From the cell containing the given text, extract its center point as (x, y) coordinate. 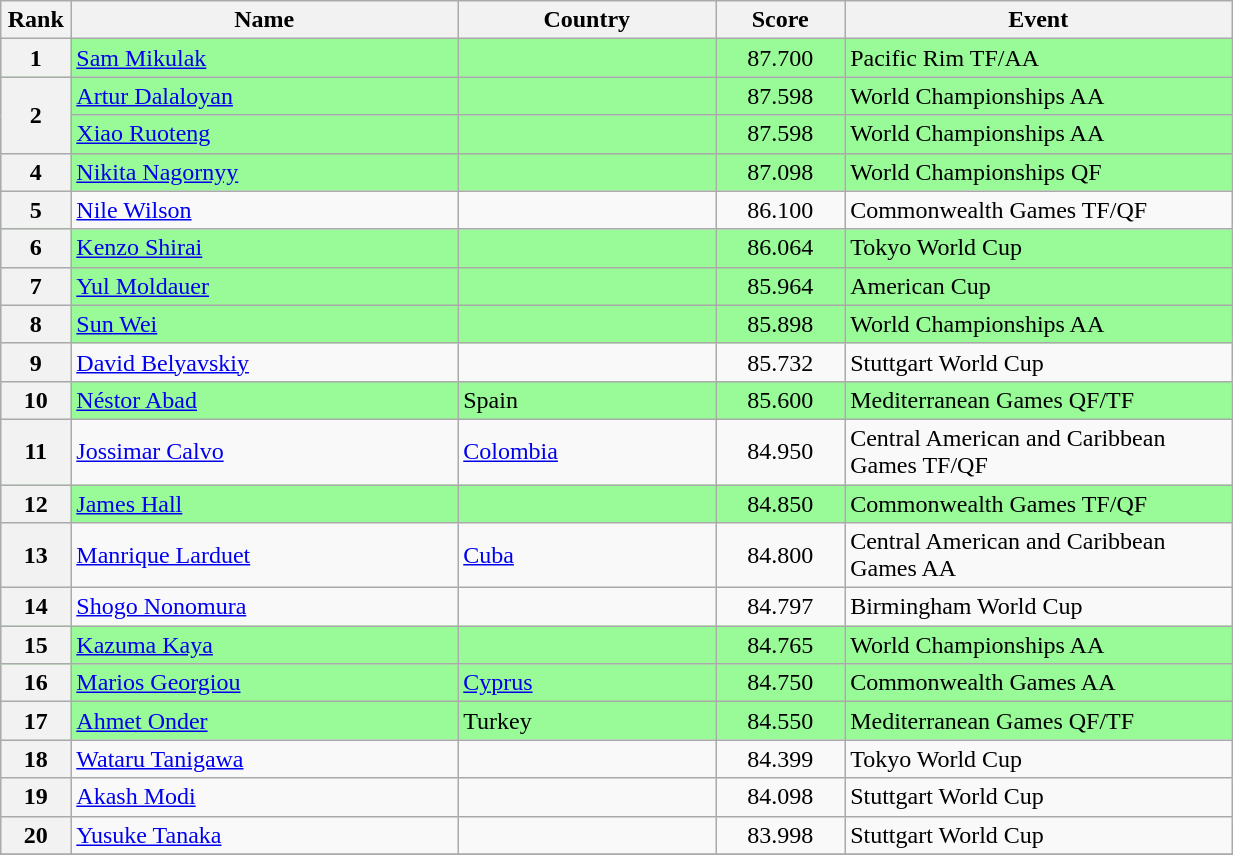
9 (36, 362)
Central American and Caribbean Games TF/QF (1038, 452)
Country (587, 20)
86.100 (780, 210)
18 (36, 759)
85.898 (780, 324)
Sam Mikulak (264, 58)
13 (36, 556)
84.800 (780, 556)
84.950 (780, 452)
85.964 (780, 286)
David Belyavskiy (264, 362)
Xiao Ruoteng (264, 134)
87.700 (780, 58)
Shogo Nonomura (264, 607)
Cuba (587, 556)
Event (1038, 20)
84.765 (780, 645)
Commonwealth Games AA (1038, 683)
20 (36, 835)
Nikita Nagornyy (264, 172)
Name (264, 20)
Spain (587, 400)
6 (36, 248)
Nile Wilson (264, 210)
2 (36, 115)
Akash Modi (264, 797)
84.399 (780, 759)
James Hall (264, 503)
19 (36, 797)
Yusuke Tanaka (264, 835)
4 (36, 172)
Marios Georgiou (264, 683)
14 (36, 607)
84.797 (780, 607)
American Cup (1038, 286)
84.750 (780, 683)
15 (36, 645)
1 (36, 58)
Manrique Larduet (264, 556)
Artur Dalaloyan (264, 96)
84.098 (780, 797)
Rank (36, 20)
11 (36, 452)
Jossimar Calvo (264, 452)
8 (36, 324)
16 (36, 683)
Kenzo Shirai (264, 248)
85.600 (780, 400)
Wataru Tanigawa (264, 759)
84.550 (780, 721)
Néstor Abad (264, 400)
10 (36, 400)
12 (36, 503)
85.732 (780, 362)
Score (780, 20)
86.064 (780, 248)
17 (36, 721)
Ahmet Onder (264, 721)
Kazuma Kaya (264, 645)
World Championships QF (1038, 172)
7 (36, 286)
87.098 (780, 172)
84.850 (780, 503)
Colombia (587, 452)
Pacific Rim TF/AA (1038, 58)
Central American and Caribbean Games AA (1038, 556)
Turkey (587, 721)
5 (36, 210)
Sun Wei (264, 324)
Birmingham World Cup (1038, 607)
83.998 (780, 835)
Yul Moldauer (264, 286)
Cyprus (587, 683)
